Determine the (X, Y) coordinate at the center of the cell enclosing the given text.  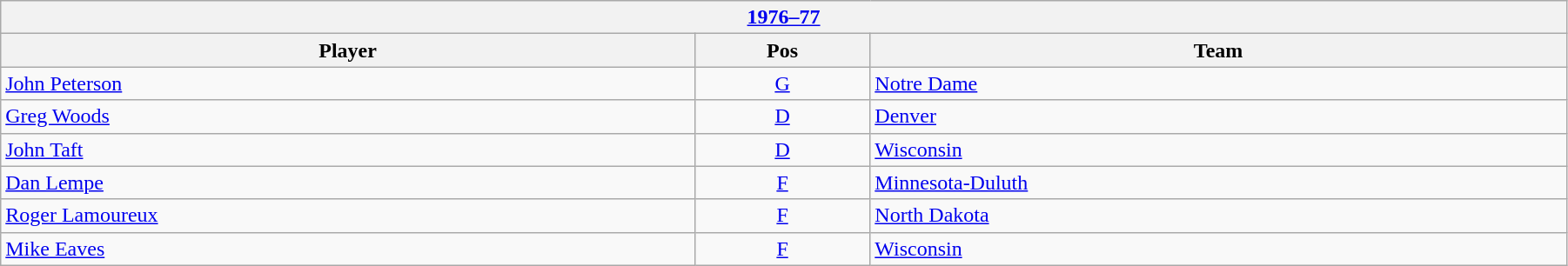
Roger Lamoureux (348, 216)
Minnesota-Duluth (1218, 183)
Team (1218, 50)
Player (348, 50)
Dan Lempe (348, 183)
G (781, 83)
Mike Eaves (348, 249)
Denver (1218, 116)
1976–77 (784, 17)
John Peterson (348, 83)
John Taft (348, 150)
Greg Woods (348, 116)
Pos (781, 50)
Notre Dame (1218, 83)
North Dakota (1218, 216)
